Find where the given text appears and provide that cell's center as (x, y) coordinate. 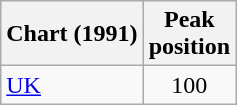
Peakposition (189, 34)
Chart (1991) (72, 34)
UK (72, 85)
100 (189, 85)
